Determine the [X, Y] coordinate at the center of the cell enclosing the given text.  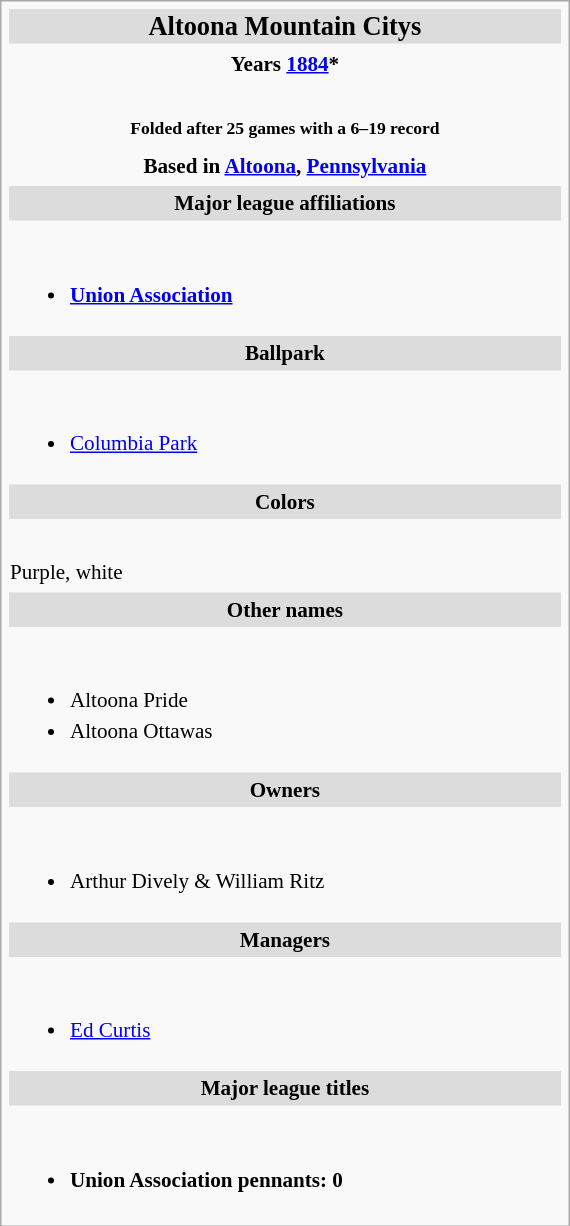
Ed Curtis [284, 1014]
Arthur Dively & William Ritz [284, 866]
Purple, white [284, 556]
Altoona Mountain Citys [284, 26]
Major league titles [284, 1088]
Other names [284, 610]
Columbia Park [284, 428]
Altoona PrideAltoona Ottawas [284, 700]
Years 1884*Folded after 25 games with a 6–19 record [284, 96]
Union Association [284, 278]
Managers [284, 940]
Major league affiliations [284, 204]
Owners [284, 790]
Ballpark [284, 354]
Based in Altoona, Pennsylvania [284, 166]
Union Association pennants: 0 [284, 1164]
Colors [284, 502]
